From the cell containing the given text, extract its center point as (X, Y) coordinate. 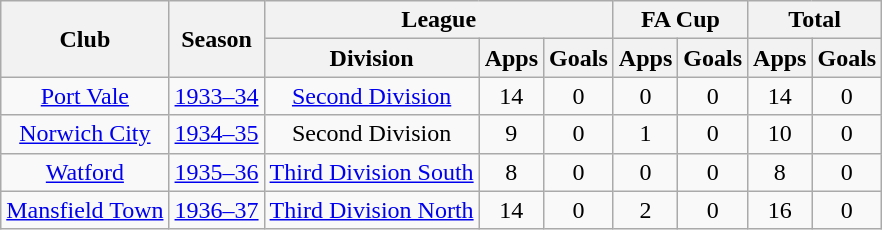
1936–37 (216, 210)
League (438, 20)
9 (511, 134)
Port Vale (85, 96)
Season (216, 39)
2 (645, 210)
16 (780, 210)
1935–36 (216, 172)
Club (85, 39)
1933–34 (216, 96)
Mansfield Town (85, 210)
1934–35 (216, 134)
Watford (85, 172)
Third Division South (372, 172)
Total (815, 20)
FA Cup (680, 20)
Division (372, 58)
Third Division North (372, 210)
Norwich City (85, 134)
10 (780, 134)
1 (645, 134)
